Pinpoint the cell where the given text exists, returning its [x, y] midpoint coordinate. 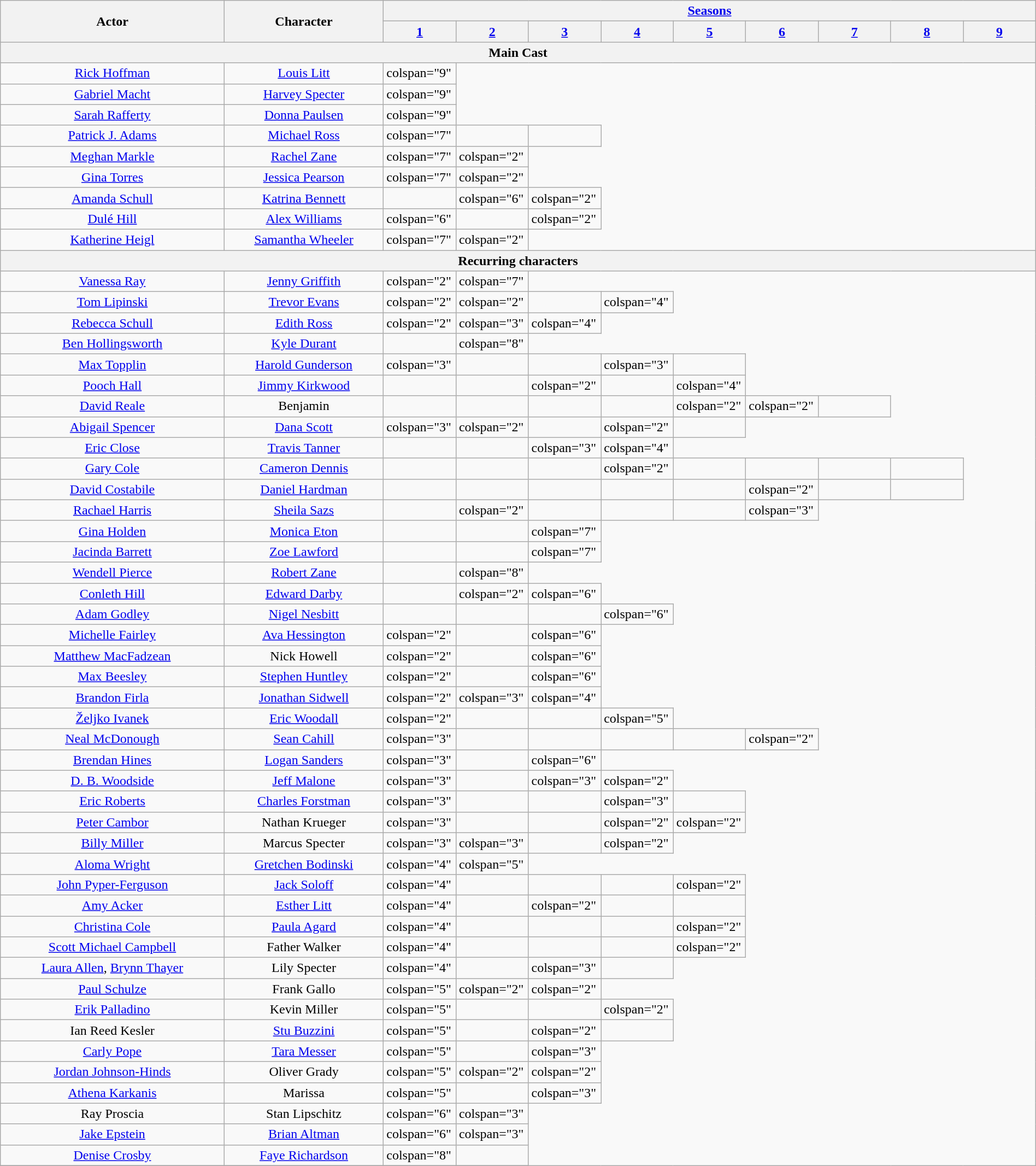
Kevin Miller [304, 1010]
Main Cast [518, 52]
Max Topplin [113, 365]
Trevor Evans [304, 302]
Logan Sanders [304, 760]
Rachael Harris [113, 510]
Sheila Sazs [304, 510]
Scott Michael Campbell [113, 947]
Stan Lipschitz [304, 1114]
Brandon Firla [113, 698]
Gary Cole [113, 468]
Brendan Hines [113, 760]
Eric Roberts [113, 801]
Father Walker [304, 947]
Faye Richardson [304, 1155]
Stephen Huntley [304, 677]
Nathan Krueger [304, 822]
Michelle Fairley [113, 635]
Sean Cahill [304, 739]
Laura Allen, Brynn Thayer [113, 968]
Daniel Hardman [304, 489]
Meghan Markle [113, 156]
Marissa [304, 1093]
Donna Paulsen [304, 115]
Eric Woodall [304, 718]
Jonathan Sidwell [304, 698]
Gina Torres [113, 177]
5 [709, 32]
Jordan Johnson-Hinds [113, 1072]
Sarah Rafferty [113, 115]
Dulé Hill [113, 219]
Athena Karkanis [113, 1093]
Željko Ivanek [113, 718]
Pooch Hall [113, 385]
Brian Altman [304, 1134]
Christina Cole [113, 927]
Erik Palladino [113, 1010]
Gabriel Macht [113, 94]
Jake Epstein [113, 1134]
Aloma Wright [113, 864]
Tom Lipinski [113, 302]
Esther Litt [304, 905]
2 [492, 32]
Oliver Grady [304, 1072]
Stu Buzzini [304, 1030]
Carly Pope [113, 1051]
John Pyper-Ferguson [113, 884]
Harvey Specter [304, 94]
9 [1000, 32]
4 [637, 32]
Edward Darby [304, 593]
Marcus Specter [304, 843]
Samantha Wheeler [304, 239]
Kyle Durant [304, 344]
Zoe Lawford [304, 552]
Ben Hollingsworth [113, 344]
Rick Hoffman [113, 73]
Conleth Hill [113, 593]
1 [420, 32]
Katherine Heigl [113, 239]
Amanda Schull [113, 198]
Seasons [709, 11]
Paul Schulze [113, 989]
Recurring characters [518, 261]
Vanessa Ray [113, 282]
Ray Proscia [113, 1114]
7 [855, 32]
Billy Miller [113, 843]
Jenny Griffith [304, 282]
Michael Ross [304, 136]
Adam Godley [113, 614]
Jack Soloff [304, 884]
Gretchen Bodinski [304, 864]
Nick Howell [304, 656]
Abigail Spencer [113, 427]
Katrina Bennett [304, 198]
Ava Hessington [304, 635]
Jacinda Barrett [113, 552]
Denise Crosby [113, 1155]
Travis Tanner [304, 448]
Tara Messer [304, 1051]
Lily Specter [304, 968]
Eric Close [113, 448]
Patrick J. Adams [113, 136]
David Costabile [113, 489]
Benjamin [304, 406]
Edith Ross [304, 323]
Wendell Pierce [113, 572]
Frank Gallo [304, 989]
Max Beesley [113, 677]
Robert Zane [304, 572]
Jimmy Kirkwood [304, 385]
3 [565, 32]
6 [782, 32]
Rebecca Schull [113, 323]
Actor [113, 21]
8 [927, 32]
D. B. Woodside [113, 781]
Gina Holden [113, 531]
Harold Gunderson [304, 365]
Paula Agard [304, 927]
Louis Litt [304, 73]
David Reale [113, 406]
Alex Williams [304, 219]
Amy Acker [113, 905]
Monica Eton [304, 531]
Jeff Malone [304, 781]
Jessica Pearson [304, 177]
Charles Forstman [304, 801]
Dana Scott [304, 427]
Rachel Zane [304, 156]
Neal McDonough [113, 739]
Matthew MacFadzean [113, 656]
Cameron Dennis [304, 468]
Peter Cambor [113, 822]
Nigel Nesbitt [304, 614]
Ian Reed Kesler [113, 1030]
Character [304, 21]
